Provide the [x, y] coordinate of the cell's center where the given text is located.  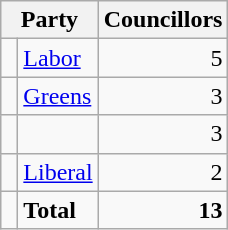
Labor [58, 58]
Greens [58, 96]
5 [163, 58]
Total [58, 210]
13 [163, 210]
2 [163, 172]
Councillors [163, 20]
Party [50, 20]
Liberal [58, 172]
